Return the (x, y) coordinate for the center point of the cell that contains the specified text.  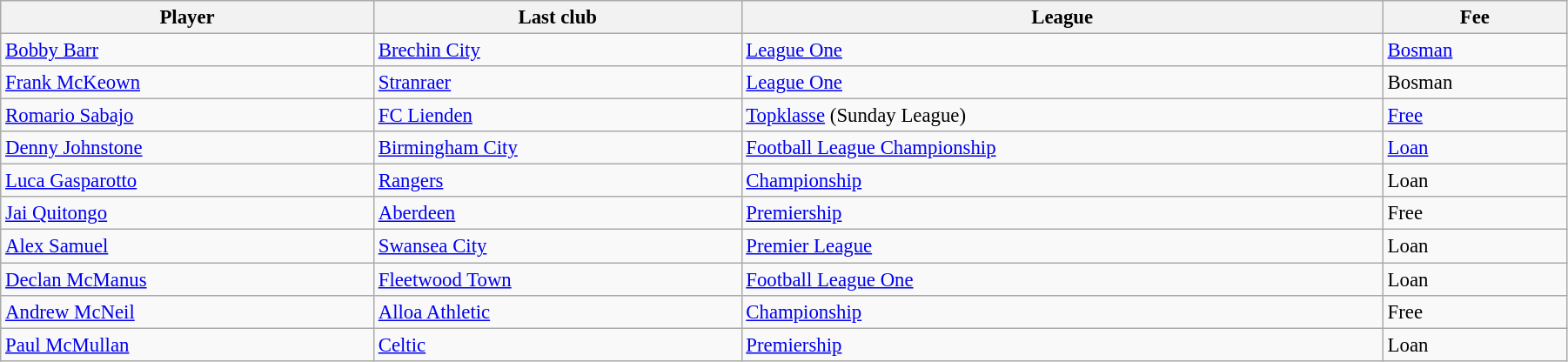
Last club (557, 17)
Andrew McNeil (188, 312)
Premier League (1062, 246)
Birmingham City (557, 148)
Bobby Barr (188, 50)
Topklasse (Sunday League) (1062, 116)
Denny Johnstone (188, 148)
Celtic (557, 345)
Paul McMullan (188, 345)
Luca Gasparotto (188, 181)
FC Lienden (557, 116)
Brechin City (557, 50)
Football League Championship (1062, 148)
Football League One (1062, 279)
Declan McManus (188, 279)
Swansea City (557, 246)
Player (188, 17)
Jai Quitongo (188, 213)
Fleetwood Town (557, 279)
Stranraer (557, 83)
Fee (1474, 17)
Alloa Athletic (557, 312)
Rangers (557, 181)
Romario Sabajo (188, 116)
Alex Samuel (188, 246)
Aberdeen (557, 213)
League (1062, 17)
Frank McKeown (188, 83)
